Detect which cell encompasses the target text, then output its (x, y) center coordinate. 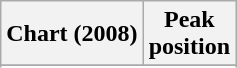
Peakposition (189, 34)
Chart (2008) (72, 34)
